From the cell containing the given text, extract its center point as [x, y] coordinate. 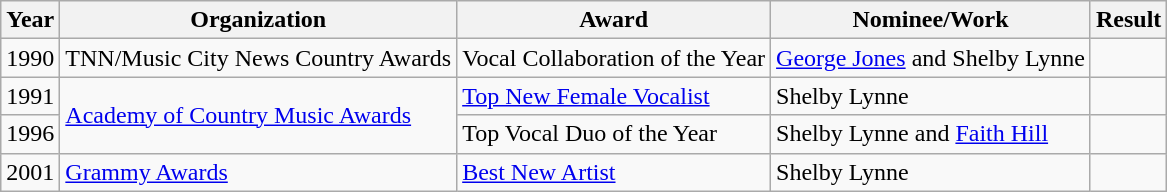
Academy of Country Music Awards [258, 115]
Grammy Awards [258, 172]
Shelby Lynne and Faith Hill [931, 134]
1990 [30, 58]
Result [1128, 20]
Award [614, 20]
Top Vocal Duo of the Year [614, 134]
TNN/Music City News Country Awards [258, 58]
1991 [30, 96]
Year [30, 20]
Vocal Collaboration of the Year [614, 58]
Nominee/Work [931, 20]
Best New Artist [614, 172]
Top New Female Vocalist [614, 96]
1996 [30, 134]
George Jones and Shelby Lynne [931, 58]
2001 [30, 172]
Organization [258, 20]
